Locate the cell with the specified text and output its [x, y] center coordinate. 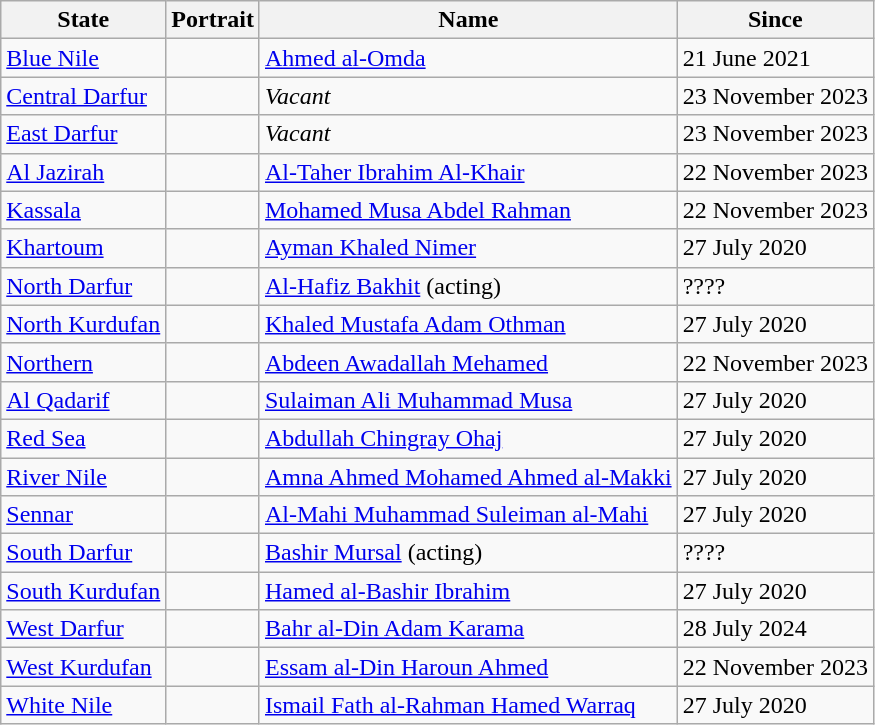
White Nile [84, 705]
South Darfur [84, 553]
Al Jazirah [84, 172]
Abdullah Chingray Ohaj [468, 438]
Mohamed Musa Abdel Rahman [468, 210]
Ahmed al-Omda [468, 58]
Abdeen Awadallah Mehamed [468, 362]
Kassala [84, 210]
Khartoum [84, 248]
Sulaiman Ali Muhammad Musa [468, 400]
Blue Nile [84, 58]
North Kurdufan [84, 324]
Ismail Fath al-Rahman Hamed Warraq [468, 705]
28 July 2024 [775, 629]
West Kurdufan [84, 667]
Al-Taher Ibrahim Al-Khair [468, 172]
21 June 2021 [775, 58]
Essam al-Din Haroun Ahmed [468, 667]
South Kurdufan [84, 591]
Sennar [84, 515]
Central Darfur [84, 96]
Khaled Mustafa Adam Othman [468, 324]
West Darfur [84, 629]
State [84, 20]
Since [775, 20]
Portrait [213, 20]
Ayman Khaled Nimer [468, 248]
Al-Hafiz Bakhit (acting) [468, 286]
Al-Mahi Muhammad Suleiman al-Mahi [468, 515]
Red Sea [84, 438]
North Darfur [84, 286]
Northern [84, 362]
Name [468, 20]
Al Qadarif [84, 400]
Amna Ahmed Mohamed Ahmed al-Makki [468, 477]
Bahr al-Din Adam Karama [468, 629]
Bashir Mursal (acting) [468, 553]
River Nile [84, 477]
Hamed al-Bashir Ibrahim [468, 591]
East Darfur [84, 134]
